Identify which cell holds the provided text, then report its (x, y) central coordinate. 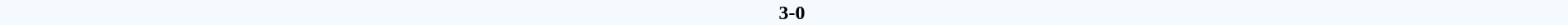
3-0 (791, 12)
